Pinpoint the cell where the given text exists, returning its [x, y] midpoint coordinate. 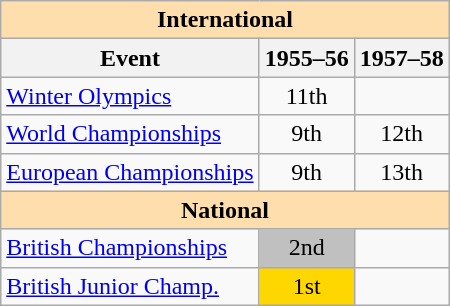
European Championships [130, 172]
2nd [306, 248]
13th [402, 172]
Event [130, 58]
1st [306, 286]
World Championships [130, 134]
Winter Olympics [130, 96]
International [225, 20]
1955–56 [306, 58]
11th [306, 96]
1957–58 [402, 58]
National [225, 210]
British Championships [130, 248]
12th [402, 134]
British Junior Champ. [130, 286]
